Output the (X, Y) coordinate of the center of the cell containing the given text.  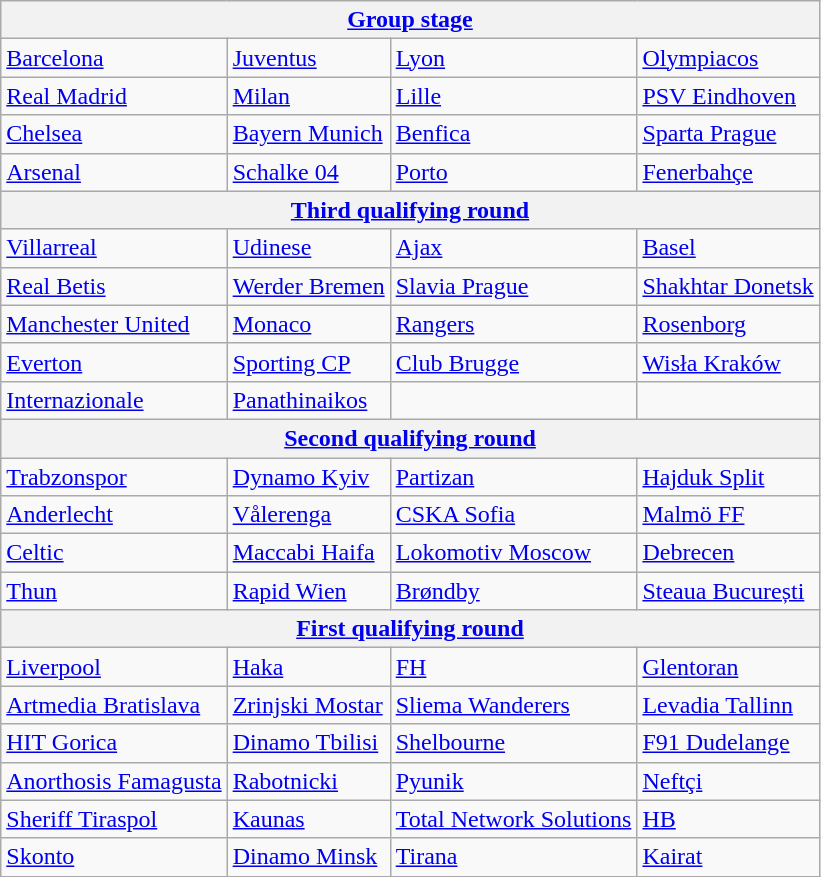
Pyunik (514, 781)
Steaua București (728, 591)
Brøndby (514, 591)
Sparta Prague (728, 134)
Artmedia Bratislava (114, 705)
Rosenborg (728, 324)
Kairat (728, 857)
Real Betis (114, 286)
Werder Bremen (308, 286)
Fenerbahçe (728, 172)
Internazionale (114, 400)
Trabzonspor (114, 477)
Manchester United (114, 324)
Schalke 04 (308, 172)
Debrecen (728, 553)
CSKA Sofia (514, 515)
Monaco (308, 324)
Chelsea (114, 134)
Malmö FF (728, 515)
Arsenal (114, 172)
Basel (728, 248)
HIT Gorica (114, 743)
Slavia Prague (514, 286)
Total Network Solutions (514, 819)
Levadia Tallinn (728, 705)
Sliema Wanderers (514, 705)
Maccabi Haifa (308, 553)
Barcelona (114, 58)
Celtic (114, 553)
Porto (514, 172)
Third qualifying round (410, 210)
Dinamo Minsk (308, 857)
Bayern Munich (308, 134)
Shelbourne (514, 743)
Milan (308, 96)
Benfica (514, 134)
Zrinjski Mostar (308, 705)
Glentoran (728, 667)
Tirana (514, 857)
Thun (114, 591)
Group stage (410, 20)
First qualifying round (410, 629)
Neftçi (728, 781)
Dinamo Tbilisi (308, 743)
PSV Eindhoven (728, 96)
Sheriff Tiraspol (114, 819)
Ajax (514, 248)
Sporting CP (308, 362)
Rapid Wien (308, 591)
Lyon (514, 58)
Rangers (514, 324)
Lokomotiv Moscow (514, 553)
Haka (308, 667)
Villarreal (114, 248)
Everton (114, 362)
Shakhtar Donetsk (728, 286)
Udinese (308, 248)
Club Brugge (514, 362)
Hajduk Split (728, 477)
Juventus (308, 58)
Real Madrid (114, 96)
F91 Dudelange (728, 743)
Panathinaikos (308, 400)
Dynamo Kyiv (308, 477)
Olympiacos (728, 58)
Partizan (514, 477)
Liverpool (114, 667)
Skonto (114, 857)
Vålerenga (308, 515)
Anorthosis Famagusta (114, 781)
FH (514, 667)
Wisła Kraków (728, 362)
Kaunas (308, 819)
Anderlecht (114, 515)
HB (728, 819)
Rabotnicki (308, 781)
Lille (514, 96)
Second qualifying round (410, 438)
